Determine the [X, Y] coordinate at the center of the cell enclosing the given text.  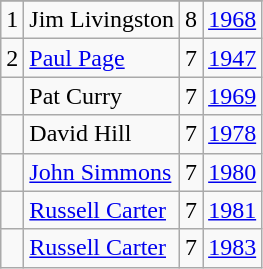
1980 [232, 172]
1983 [232, 248]
8 [192, 20]
1947 [232, 58]
1 [12, 20]
1969 [232, 96]
2 [12, 58]
David Hill [102, 134]
Paul Page [102, 58]
1968 [232, 20]
1981 [232, 210]
Jim Livingston [102, 20]
1978 [232, 134]
Pat Curry [102, 96]
John Simmons [102, 172]
